Output the [x, y] coordinate of the center of the cell containing the given text.  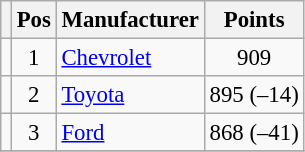
909 [254, 58]
3 [34, 133]
1 [34, 58]
Toyota [130, 95]
Pos [34, 20]
Ford [130, 133]
Points [254, 20]
Manufacturer [130, 20]
895 (–14) [254, 95]
Chevrolet [130, 58]
2 [34, 95]
868 (–41) [254, 133]
